Find where the given text appears and provide that cell's center as [x, y] coordinate. 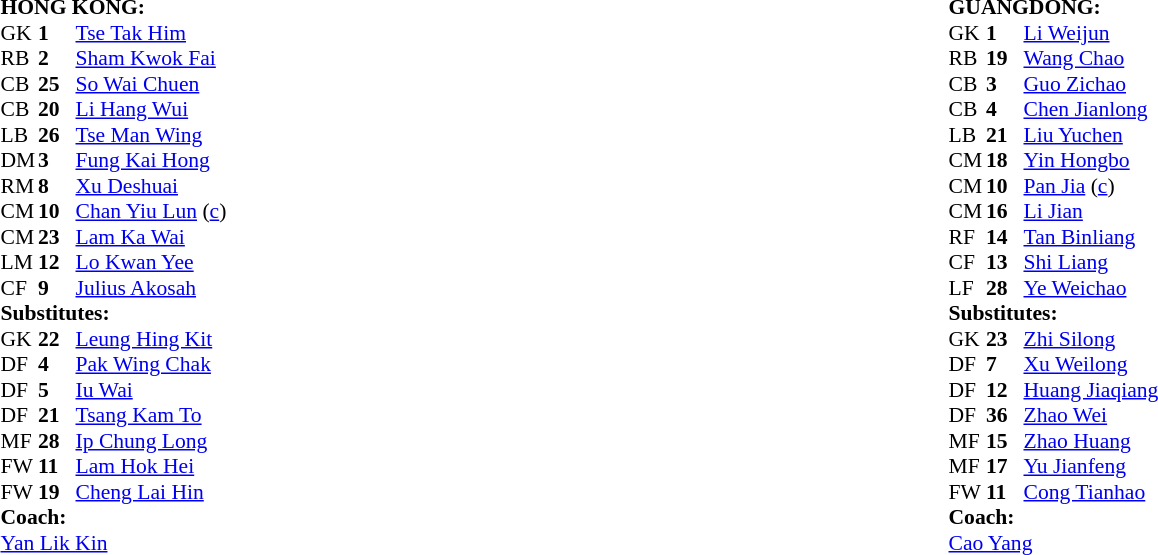
RF [967, 237]
5 [57, 390]
LM [19, 263]
8 [57, 186]
Ip Chung Long [152, 441]
25 [57, 84]
Leung Hing Kit [152, 339]
20 [57, 109]
18 [1005, 161]
36 [1005, 415]
LF [967, 288]
2 [57, 59]
Pak Wing Chak [152, 365]
So Wai Chuen [152, 84]
RM [19, 186]
14 [1005, 237]
Tsang Kam To [152, 415]
Fung Kai Hong [152, 161]
Tse Man Wing [152, 135]
Tse Tak Him [152, 33]
Xu Deshuai [152, 186]
22 [57, 339]
Li Hang Wui [152, 109]
Sham Kwok Fai [152, 59]
17 [1005, 467]
15 [1005, 441]
Lam Ka Wai [152, 237]
16 [1005, 211]
Julius Akosah [152, 288]
Iu Wai [152, 390]
13 [1005, 263]
DM [19, 161]
Chan Yiu Lun (c) [152, 211]
Lo Kwan Yee [152, 263]
Lam Hok Hei [152, 467]
Cheng Lai Hin [152, 492]
9 [57, 288]
26 [57, 135]
7 [1005, 365]
